Detect which cell encompasses the target text, then output its (X, Y) center coordinate. 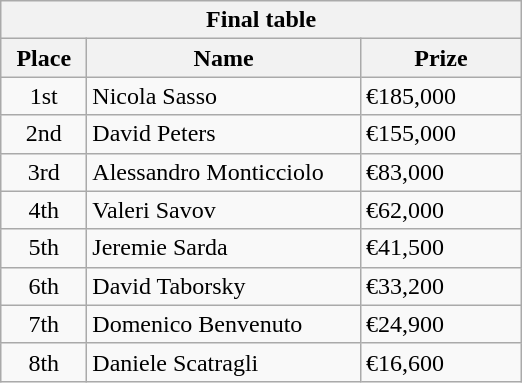
€24,900 (440, 324)
Nicola Sasso (224, 96)
5th (44, 248)
Prize (440, 58)
Alessandro Monticciolo (224, 172)
Name (224, 58)
Daniele Scatragli (224, 362)
Domenico Benvenuto (224, 324)
2nd (44, 134)
David Taborsky (224, 286)
4th (44, 210)
3rd (44, 172)
8th (44, 362)
7th (44, 324)
€16,600 (440, 362)
1st (44, 96)
€185,000 (440, 96)
€41,500 (440, 248)
€62,000 (440, 210)
Valeri Savov (224, 210)
Jeremie Sarda (224, 248)
Final table (262, 20)
€33,200 (440, 286)
David Peters (224, 134)
Place (44, 58)
6th (44, 286)
€155,000 (440, 134)
€83,000 (440, 172)
